From the cell containing the given text, extract its center point as [X, Y] coordinate. 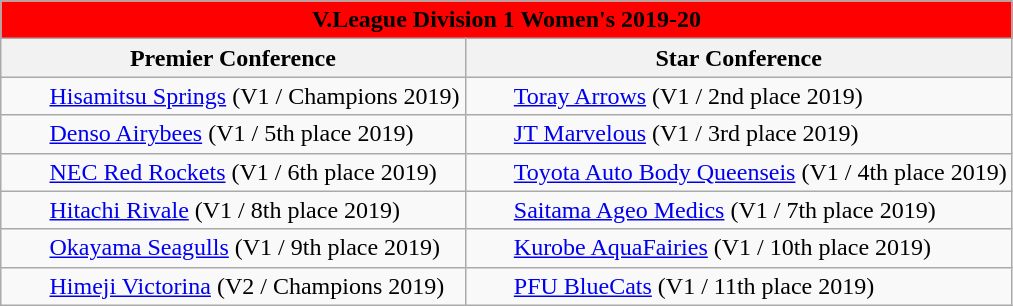
JT Marvelous (V1 / 3rd place 2019) [738, 134]
Premier Conference [233, 58]
PFU BlueCats (V1 / 11th place 2019) [738, 286]
NEC Red Rockets (V1 / 6th place 2019) [233, 172]
Himeji Victorina (V2 / Champions 2019) [233, 286]
Hisamitsu Springs (V1 / Champions 2019) [233, 96]
Denso Airybees (V1 / 5th place 2019) [233, 134]
Toyota Auto Body Queenseis (V1 / 4th place 2019) [738, 172]
Hitachi Rivale (V1 / 8th place 2019) [233, 210]
Okayama Seagulls (V1 / 9th place 2019) [233, 248]
Star Conference [738, 58]
Kurobe AquaFairies (V1 / 10th place 2019) [738, 248]
Saitama Ageo Medics (V1 / 7th place 2019) [738, 210]
Toray Arrows (V1 / 2nd place 2019) [738, 96]
V.League Division 1 Women's 2019-20 [506, 20]
